Find where the given text appears and provide that cell's center as (x, y) coordinate. 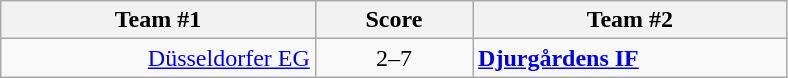
Team #1 (158, 20)
Score (394, 20)
Djurgårdens IF (630, 58)
2–7 (394, 58)
Team #2 (630, 20)
Düsseldorfer EG (158, 58)
